Output the [X, Y] coordinate of the center of the cell containing the given text.  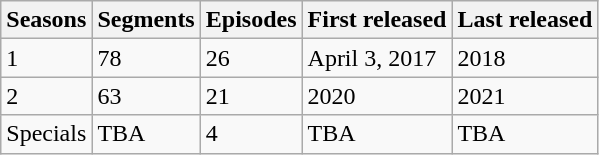
First released [377, 20]
26 [251, 58]
63 [146, 96]
April 3, 2017 [377, 58]
2018 [525, 58]
4 [251, 134]
2 [46, 96]
21 [251, 96]
1 [46, 58]
2020 [377, 96]
2021 [525, 96]
Seasons [46, 20]
Last released [525, 20]
78 [146, 58]
Episodes [251, 20]
Specials [46, 134]
Segments [146, 20]
